Return [x, y] of the center of cell containing provided text 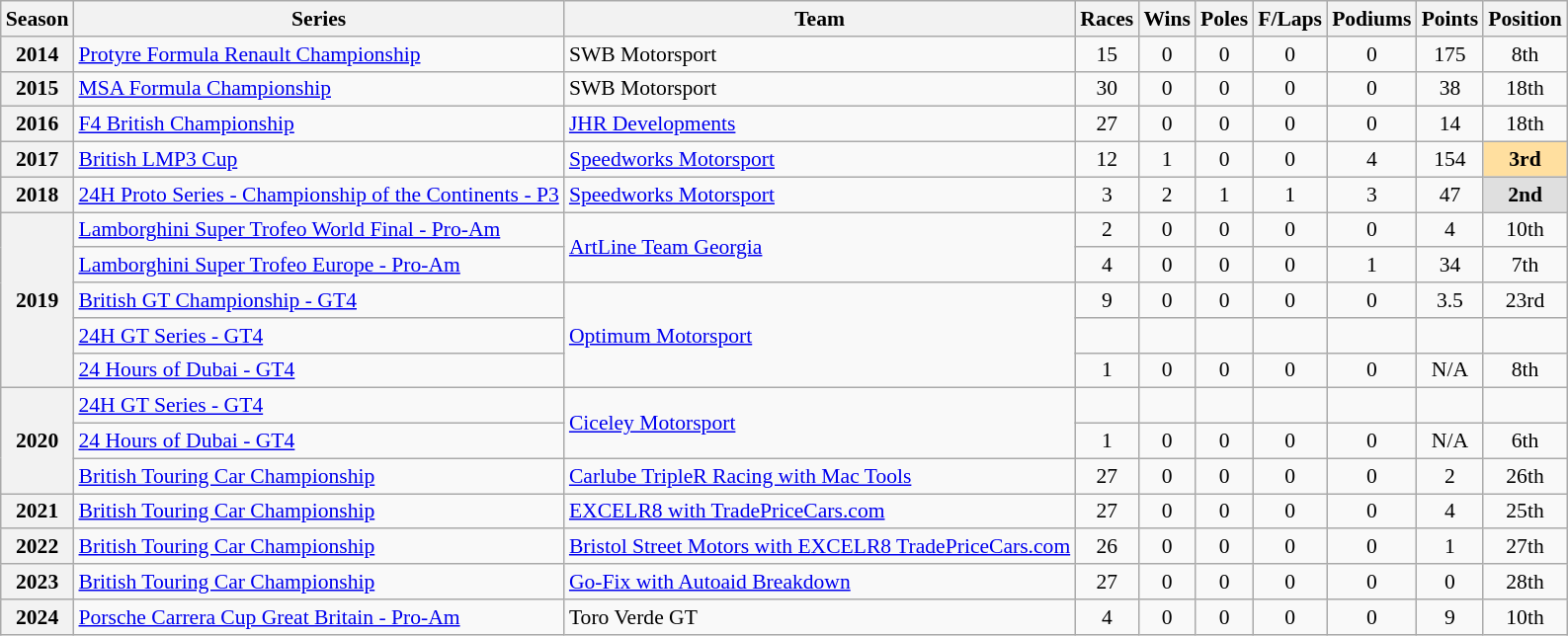
Toro Verde GT [820, 617]
34 [1450, 266]
JHR Developments [820, 124]
Series [318, 19]
Position [1525, 19]
2nd [1525, 195]
F/Laps [1290, 19]
2016 [38, 124]
Team [820, 19]
15 [1107, 54]
175 [1450, 54]
28th [1525, 582]
Lamborghini Super Trofeo World Final - Pro-Am [318, 230]
2023 [38, 582]
Porsche Carrera Cup Great Britain - Pro-Am [318, 617]
Optimum Motorsport [820, 336]
38 [1450, 89]
MSA Formula Championship [318, 89]
Races [1107, 19]
3.5 [1450, 300]
30 [1107, 89]
25th [1525, 512]
6th [1525, 441]
2021 [38, 512]
27th [1525, 547]
2015 [38, 89]
12 [1107, 160]
2022 [38, 547]
ArtLine Team Georgia [820, 247]
Wins [1167, 19]
Go-Fix with Autoaid Breakdown [820, 582]
F4 British Championship [318, 124]
154 [1450, 160]
Podiums [1371, 19]
2024 [38, 617]
2019 [38, 300]
2017 [38, 160]
47 [1450, 195]
Carlube TripleR Racing with Mac Tools [820, 476]
Season [38, 19]
2020 [38, 440]
Lamborghini Super Trofeo Europe - Pro-Am [318, 266]
British LMP3 Cup [318, 160]
Protyre Formula Renault Championship [318, 54]
23rd [1525, 300]
14 [1450, 124]
British GT Championship - GT4 [318, 300]
7th [1525, 266]
2014 [38, 54]
3rd [1525, 160]
EXCELR8 with TradePriceCars.com [820, 512]
Poles [1224, 19]
Bristol Street Motors with EXCELR8 TradePriceCars.com [820, 547]
Points [1450, 19]
26th [1525, 476]
26 [1107, 547]
2018 [38, 195]
24H Proto Series - Championship of the Continents - P3 [318, 195]
Ciceley Motorsport [820, 423]
